Locate the cell with the specified text and output its [x, y] center coordinate. 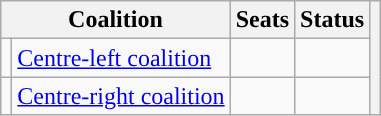
Seats [262, 20]
Centre-right coalition [121, 96]
Coalition [116, 20]
Centre-left coalition [121, 58]
Status [332, 20]
